Detect which cell encompasses the target text, then output its (X, Y) center coordinate. 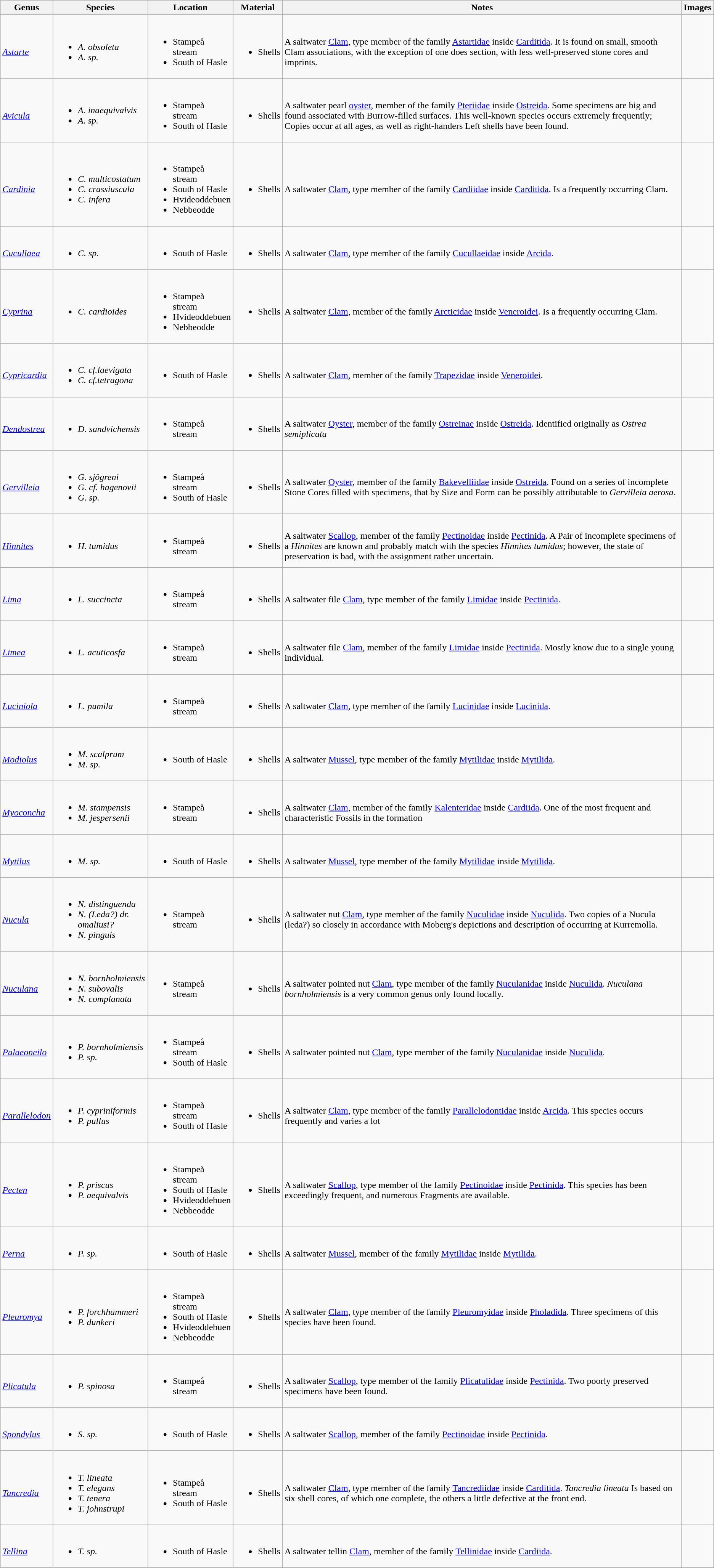
Notes (482, 8)
A saltwater Scallop, type member of the family Plicatulidae inside Pectinida. Two poorly preserved specimens have been found. (482, 1381)
Cardinia (27, 185)
P. spinosa (100, 1381)
A saltwater Clam, type member of the family Cucullaeidae inside Arcida. (482, 248)
M. sp. (100, 856)
Perna (27, 1248)
Dendostrea (27, 424)
A saltwater file Clam, member of the family Limidae inside Pectinida. Mostly know due to a single young individual. (482, 647)
P. priscusP. aequivalvis (100, 1185)
A saltwater pointed nut Clam, type member of the family Nuculanidae inside Nuculida. (482, 1047)
Palaeoneilo (27, 1047)
A saltwater Oyster, member of the family Ostreinae inside Ostreida. Identified originally as Ostrea semiplicata (482, 424)
Images (698, 8)
N. bornholmiensisN. subovalisN. complanata (100, 984)
Genus (27, 8)
A saltwater Clam, type member of the family Pleuromyidae inside Pholadida. Three specimens of this species have been found. (482, 1312)
A saltwater Clam, type member of the family Cardiidae inside Carditida. Is a frequently occurring Clam. (482, 185)
Species (100, 8)
C. cardioides (100, 307)
D. sandvichensis (100, 424)
A saltwater file Clam, type member of the family Limidae inside Pectinida. (482, 594)
A. obsoletaA. sp. (100, 47)
T. lineataT. elegansT. teneraT. johnstrupi (100, 1488)
Mytilus (27, 856)
Astarte (27, 47)
Hinnites (27, 541)
M. scalprumM. sp. (100, 754)
P. cypriniformisP. pullus (100, 1111)
A saltwater Mussel, member of the family Mytilidae inside Mytilida. (482, 1248)
Avicula (27, 111)
Cyprina (27, 307)
A saltwater Clam, type member of the family Parallelodontidae inside Arcida. This species occurs frequently and varies a lot (482, 1111)
P. bornholmiensisP. sp. (100, 1047)
Plicatula (27, 1381)
Material (258, 8)
L. pumila (100, 701)
P. forchhammeriP. dunkeri (100, 1312)
Myoconcha (27, 808)
A saltwater Clam, member of the family Arcticidae inside Veneroidei. Is a frequently occurring Clam. (482, 307)
M. stampensisM. jespersenii (100, 808)
G. sjögreniG. cf. hagenoviiG. sp. (100, 482)
Parallelodon (27, 1111)
Pleuromya (27, 1312)
Cucullaea (27, 248)
Tellina (27, 1546)
P. sp. (100, 1248)
Nuculana (27, 984)
H. tumidus (100, 541)
Tancredia (27, 1488)
A saltwater Scallop, member of the family Pectinoidae inside Pectinida. (482, 1429)
Gervilleia (27, 482)
A saltwater Clam, member of the family Trapezidae inside Veneroidei. (482, 370)
Modiolus (27, 754)
Lima (27, 594)
C. multicostatumC. crassiusculaC. infera (100, 185)
Cypricardia (27, 370)
Limea (27, 647)
T. sp. (100, 1546)
A saltwater Clam, type member of the family Lucinidae inside Lucinida. (482, 701)
Nucula (27, 915)
N. distinguendaN. (Leda?) dr. omaliusi?N. pinguis (100, 915)
Location (191, 8)
Spondylus (27, 1429)
C. cf.laevigataC. cf.tetragona (100, 370)
A. inaequivalvisA. sp. (100, 111)
Pecten (27, 1185)
S. sp. (100, 1429)
C. sp. (100, 248)
L. acuticosfa (100, 647)
Stampeå streamHvideoddebuenNebbeodde (191, 307)
L. succincta (100, 594)
A saltwater tellin Clam, member of the family Tellinidae inside Cardiida. (482, 1546)
Luciniola (27, 701)
A saltwater Clam, member of the family Kalenteridae inside Cardiida. One of the most frequent and characteristic Fossils in the formation (482, 808)
